From the cell containing the given text, extract its center point as (X, Y) coordinate. 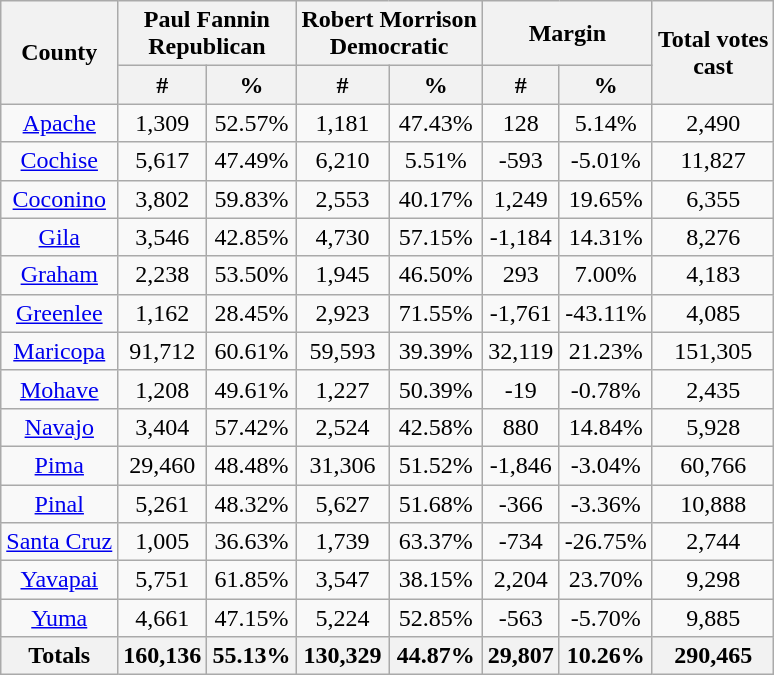
-26.75% (606, 542)
49.61% (252, 389)
47.49% (252, 161)
28.45% (252, 313)
County (60, 52)
Cochise (60, 161)
59.83% (252, 199)
Total votescast (713, 52)
Greenlee (60, 313)
-366 (520, 503)
9,885 (713, 618)
5,751 (162, 580)
10,888 (713, 503)
151,305 (713, 351)
91,712 (162, 351)
59,593 (342, 351)
1,005 (162, 542)
-1,846 (520, 465)
4,730 (342, 237)
1,739 (342, 542)
Santa Cruz (60, 542)
57.42% (252, 427)
Yuma (60, 618)
-734 (520, 542)
Graham (60, 275)
51.52% (436, 465)
2,744 (713, 542)
8,276 (713, 237)
-563 (520, 618)
6,210 (342, 161)
3,546 (162, 237)
2,490 (713, 123)
60,766 (713, 465)
2,553 (342, 199)
-3.04% (606, 465)
130,329 (342, 656)
36.63% (252, 542)
6,355 (713, 199)
1,227 (342, 389)
Pinal (60, 503)
Gila (60, 237)
1,309 (162, 123)
290,465 (713, 656)
4,085 (713, 313)
Mohave (60, 389)
2,238 (162, 275)
46.50% (436, 275)
10.26% (606, 656)
3,404 (162, 427)
11,827 (713, 161)
1,208 (162, 389)
1,945 (342, 275)
2,204 (520, 580)
14.84% (606, 427)
2,923 (342, 313)
Margin (567, 34)
39.39% (436, 351)
5,224 (342, 618)
52.85% (436, 618)
52.57% (252, 123)
Maricopa (60, 351)
5,928 (713, 427)
57.15% (436, 237)
32,119 (520, 351)
29,460 (162, 465)
160,136 (162, 656)
14.31% (606, 237)
2,435 (713, 389)
4,183 (713, 275)
-3.36% (606, 503)
Navajo (60, 427)
48.32% (252, 503)
5,261 (162, 503)
71.55% (436, 313)
293 (520, 275)
44.87% (436, 656)
38.15% (436, 580)
4,661 (162, 618)
1,249 (520, 199)
3,802 (162, 199)
880 (520, 427)
Yavapai (60, 580)
Pima (60, 465)
3,547 (342, 580)
42.58% (436, 427)
5,627 (342, 503)
53.50% (252, 275)
2,524 (342, 427)
9,298 (713, 580)
21.23% (606, 351)
Paul FanninRepublican (207, 34)
Apache (60, 123)
19.65% (606, 199)
1,181 (342, 123)
31,306 (342, 465)
-0.78% (606, 389)
47.43% (436, 123)
61.85% (252, 580)
-5.70% (606, 618)
-19 (520, 389)
-1,184 (520, 237)
1,162 (162, 313)
5.51% (436, 161)
128 (520, 123)
42.85% (252, 237)
-1,761 (520, 313)
-5.01% (606, 161)
60.61% (252, 351)
Coconino (60, 199)
-43.11% (606, 313)
51.68% (436, 503)
5,617 (162, 161)
40.17% (436, 199)
48.48% (252, 465)
Robert MorrisonDemocratic (389, 34)
5.14% (606, 123)
23.70% (606, 580)
55.13% (252, 656)
47.15% (252, 618)
63.37% (436, 542)
Totals (60, 656)
-593 (520, 161)
50.39% (436, 389)
29,807 (520, 656)
7.00% (606, 275)
